Locate the cell with the specified text and output its [X, Y] center coordinate. 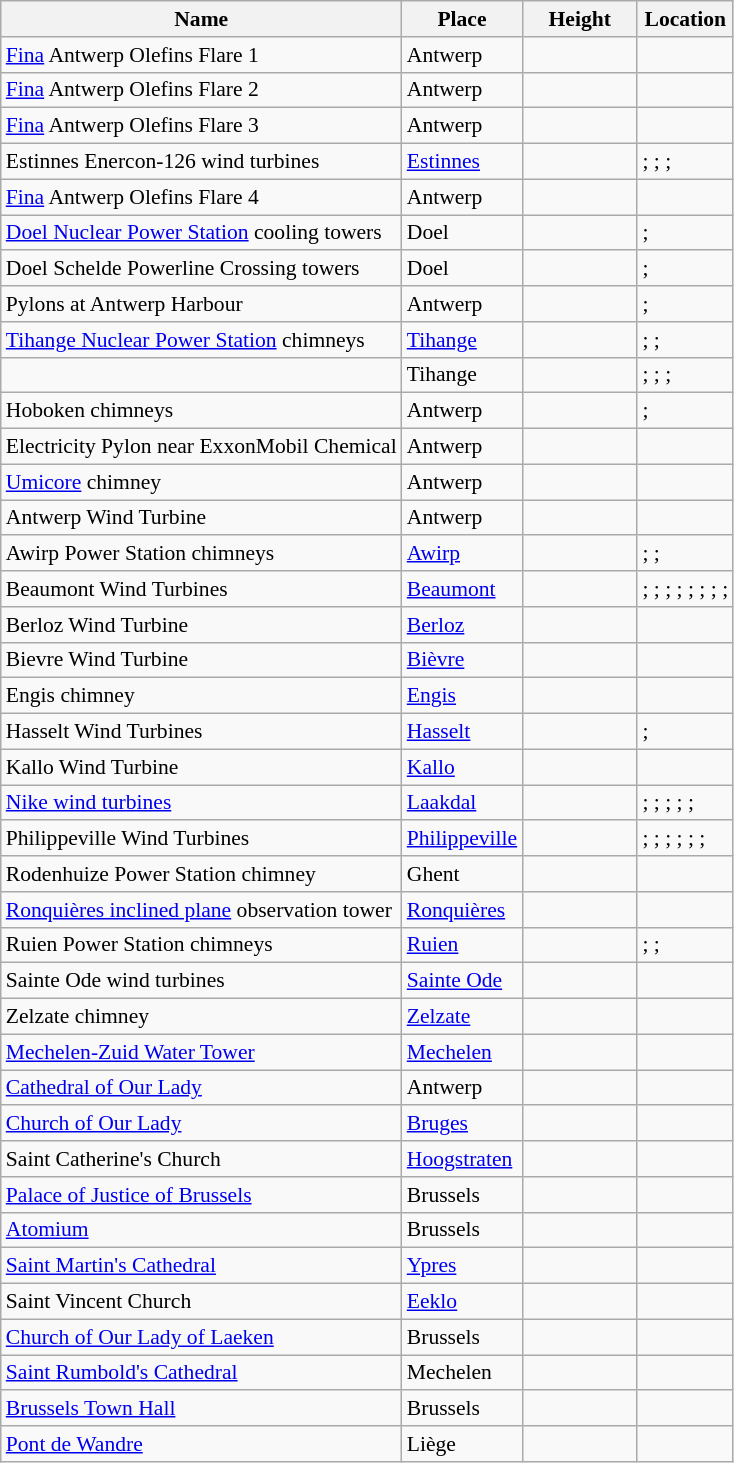
Saint Martin's Cathedral [202, 1266]
Beaumont Wind Turbines [202, 589]
Estinnes Enercon-126 wind turbines [202, 162]
Fina Antwerp Olefins Flare 2 [202, 90]
Bièvre [462, 660]
Rodenhuize Power Station chimney [202, 874]
Nike wind turbines [202, 803]
Tihange Nuclear Power Station chimneys [202, 340]
Liège [462, 1444]
Pylons at Antwerp Harbour [202, 304]
Church of Our Lady [202, 1124]
Zelzate [462, 1017]
Antwerp Wind Turbine [202, 518]
; ; ; ; ; ; ; ; [685, 589]
Mechelen-Zuid Water Tower [202, 1052]
Ruien [462, 945]
Palace of Justice of Brussels [202, 1195]
Saint Catherine's Church [202, 1159]
Hasselt Wind Turbines [202, 732]
Kallo Wind Turbine [202, 767]
Ruien Power Station chimneys [202, 945]
; ; ; ; ; ; [685, 839]
Saint Vincent Church [202, 1302]
Height [580, 19]
Awirp [462, 554]
Berloz Wind Turbine [202, 625]
Awirp Power Station chimneys [202, 554]
Hasselt [462, 732]
Atomium [202, 1230]
Berloz [462, 625]
Umicore chimney [202, 482]
Fina Antwerp Olefins Flare 3 [202, 126]
Doel Nuclear Power Station cooling towers [202, 233]
Electricity Pylon near ExxonMobil Chemical [202, 447]
Church of Our Lady of Laeken [202, 1337]
Eeklo [462, 1302]
Philippeville Wind Turbines [202, 839]
Hoogstraten [462, 1159]
Estinnes [462, 162]
Engis [462, 696]
Bievre Wind Turbine [202, 660]
Hoboken chimneys [202, 411]
Place [462, 19]
Name [202, 19]
; ; ; ; ; [685, 803]
Ghent [462, 874]
Philippeville [462, 839]
Laakdal [462, 803]
Fina Antwerp Olefins Flare 1 [202, 55]
Beaumont [462, 589]
Location [685, 19]
Kallo [462, 767]
Brussels Town Hall [202, 1409]
Engis chimney [202, 696]
Sainte Ode wind turbines [202, 981]
Ronquières inclined plane observation tower [202, 910]
Fina Antwerp Olefins Flare 4 [202, 197]
Doel Schelde Powerline Crossing towers [202, 269]
Ronquières [462, 910]
Saint Rumbold's Cathedral [202, 1373]
Cathedral of Our Lady [202, 1088]
Bruges [462, 1124]
Ypres [462, 1266]
Zelzate chimney [202, 1017]
Sainte Ode [462, 981]
Pont de Wandre [202, 1444]
